Locate the cell with the specified text and output its (x, y) center coordinate. 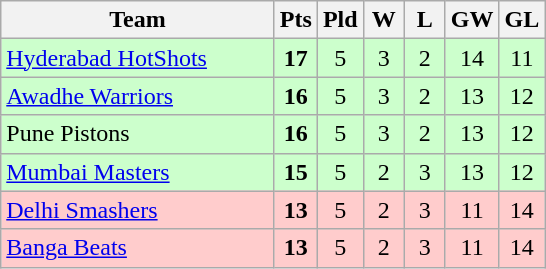
15 (296, 172)
W (384, 20)
Delhi Smashers (138, 210)
Mumbai Masters (138, 172)
Pld (340, 20)
Team (138, 20)
Awadhe Warriors (138, 96)
GW (472, 20)
GL (522, 20)
Hyderabad HotShots (138, 58)
17 (296, 58)
L (424, 20)
Pts (296, 20)
Banga Beats (138, 248)
Pune Pistons (138, 134)
